Search for the cell housing the specified text and yield its [x, y] center coordinate. 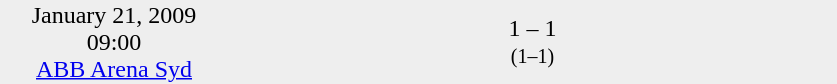
1 – 1 (1–1) [532, 42]
January 21, 200909:00ABB Arena Syd [114, 42]
